From the cell containing the given text, extract its center point as [x, y] coordinate. 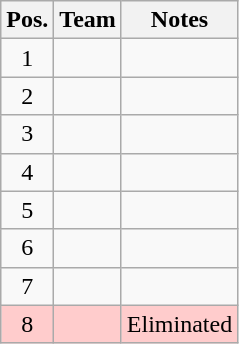
7 [28, 286]
5 [28, 210]
Notes [179, 20]
3 [28, 134]
Pos. [28, 20]
Eliminated [179, 324]
8 [28, 324]
Team [88, 20]
2 [28, 96]
1 [28, 58]
4 [28, 172]
6 [28, 248]
